Return the [X, Y] coordinate for the center point of the cell that contains the specified text.  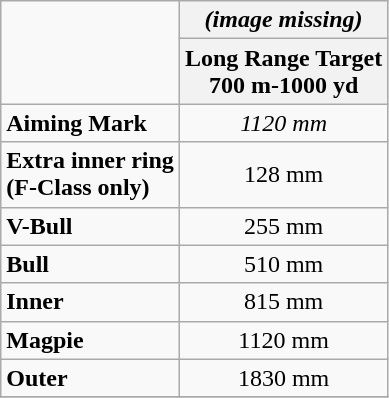
(image missing) [283, 20]
Inner [90, 302]
255 mm [283, 226]
Outer [90, 378]
Extra inner ring (F-Class only) [90, 174]
Aiming Mark [90, 123]
1830 mm [283, 378]
510 mm [283, 264]
V-Bull [90, 226]
Magpie [90, 340]
128 mm [283, 174]
Bull [90, 264]
Long Range Target 700 m-1000 yd [283, 72]
815 mm [283, 302]
